Determine the [X, Y] coordinate at the center of the cell enclosing the given text.  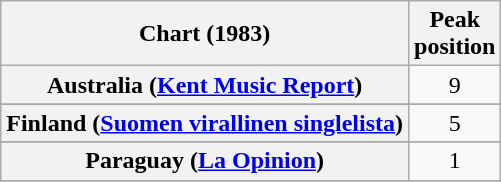
Chart (1983) [205, 34]
5 [455, 123]
1 [455, 161]
Paraguay (La Opinion) [205, 161]
9 [455, 85]
Finland (Suomen virallinen singlelista) [205, 123]
Australia (Kent Music Report) [205, 85]
Peakposition [455, 34]
